Search for the cell housing the specified text and yield its [X, Y] center coordinate. 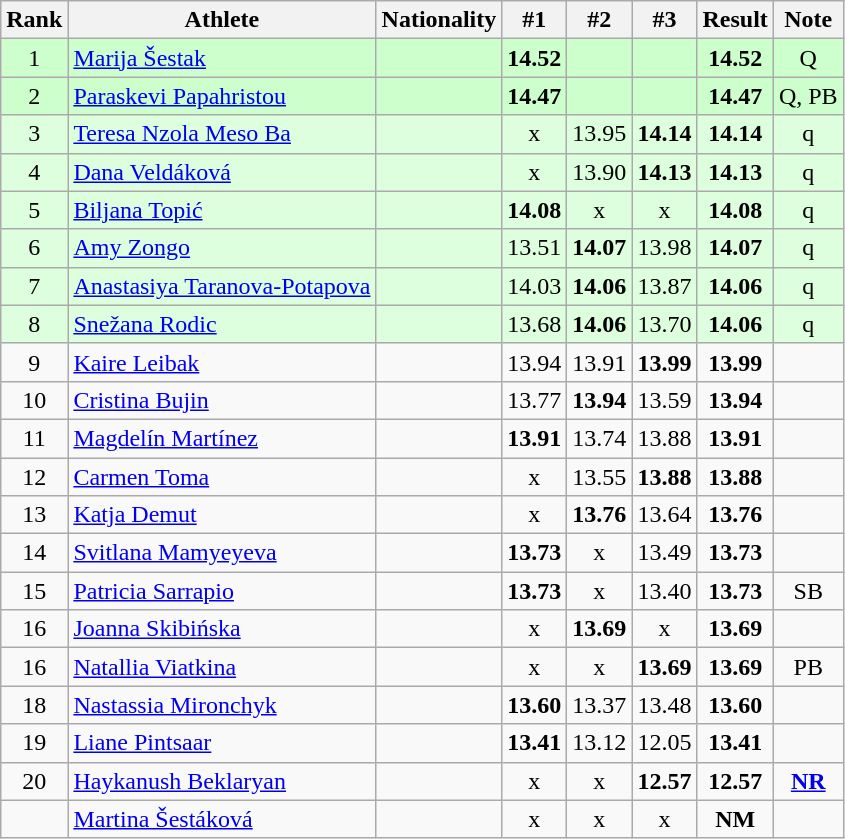
13.48 [664, 705]
Patricia Sarrapio [222, 591]
Note [808, 20]
#1 [534, 20]
7 [34, 286]
3 [34, 134]
Snežana Rodic [222, 324]
Katja Demut [222, 515]
13.51 [534, 248]
13 [34, 515]
Magdelín Martínez [222, 438]
Biljana Topić [222, 210]
Carmen Toma [222, 477]
6 [34, 248]
#3 [664, 20]
#2 [600, 20]
13.49 [664, 553]
9 [34, 362]
Marija Šestak [222, 58]
10 [34, 400]
8 [34, 324]
13.87 [664, 286]
13.40 [664, 591]
15 [34, 591]
14.03 [534, 286]
13.59 [664, 400]
20 [34, 781]
Svitlana Mamyeyeva [222, 553]
Dana Veldáková [222, 172]
Nastassia Mironchyk [222, 705]
NR [808, 781]
13.37 [600, 705]
13.70 [664, 324]
2 [34, 96]
Joanna Skibińska [222, 629]
Kaire Leibak [222, 362]
14 [34, 553]
Result [735, 20]
5 [34, 210]
13.12 [600, 743]
13.55 [600, 477]
18 [34, 705]
1 [34, 58]
Natallia Viatkina [222, 667]
Q [808, 58]
13.64 [664, 515]
PB [808, 667]
Liane Pintsaar [222, 743]
SB [808, 591]
12 [34, 477]
13.74 [600, 438]
4 [34, 172]
Nationality [439, 20]
11 [34, 438]
Cristina Bujin [222, 400]
13.98 [664, 248]
Teresa Nzola Meso Ba [222, 134]
Anastasiya Taranova-Potapova [222, 286]
13.95 [600, 134]
Paraskevi Papahristou [222, 96]
NM [735, 819]
Martina Šestáková [222, 819]
12.05 [664, 743]
19 [34, 743]
Haykanush Beklaryan [222, 781]
Rank [34, 20]
Q, PB [808, 96]
Amy Zongo [222, 248]
Athlete [222, 20]
13.68 [534, 324]
13.77 [534, 400]
13.90 [600, 172]
